Capture the cell that displays the provided text and extract its [X, Y] central coordinate. 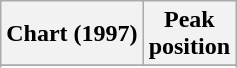
Peakposition [189, 34]
Chart (1997) [72, 34]
